Identify which cell holds the provided text, then report its (x, y) central coordinate. 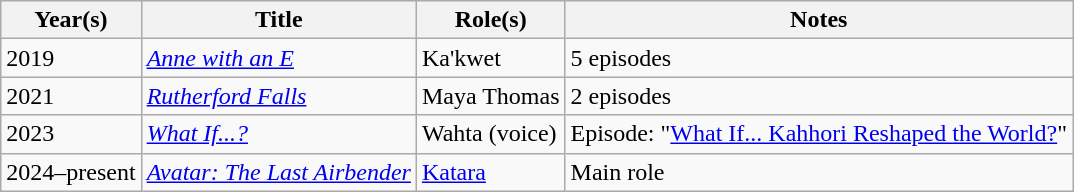
2019 (71, 58)
Notes (818, 20)
Avatar: The Last Airbender (278, 172)
Wahta (voice) (490, 134)
2 episodes (818, 96)
Maya Thomas (490, 96)
Title (278, 20)
Episode: "What If... Kahhori Reshaped the World?" (818, 134)
Katara (490, 172)
5 episodes (818, 58)
Rutherford Falls (278, 96)
2021 (71, 96)
Role(s) (490, 20)
Ka'kwet (490, 58)
Anne with an E (278, 58)
Main role (818, 172)
Year(s) (71, 20)
2024–present (71, 172)
What If...? (278, 134)
2023 (71, 134)
